Find where the given text appears and provide that cell's center as [x, y] coordinate. 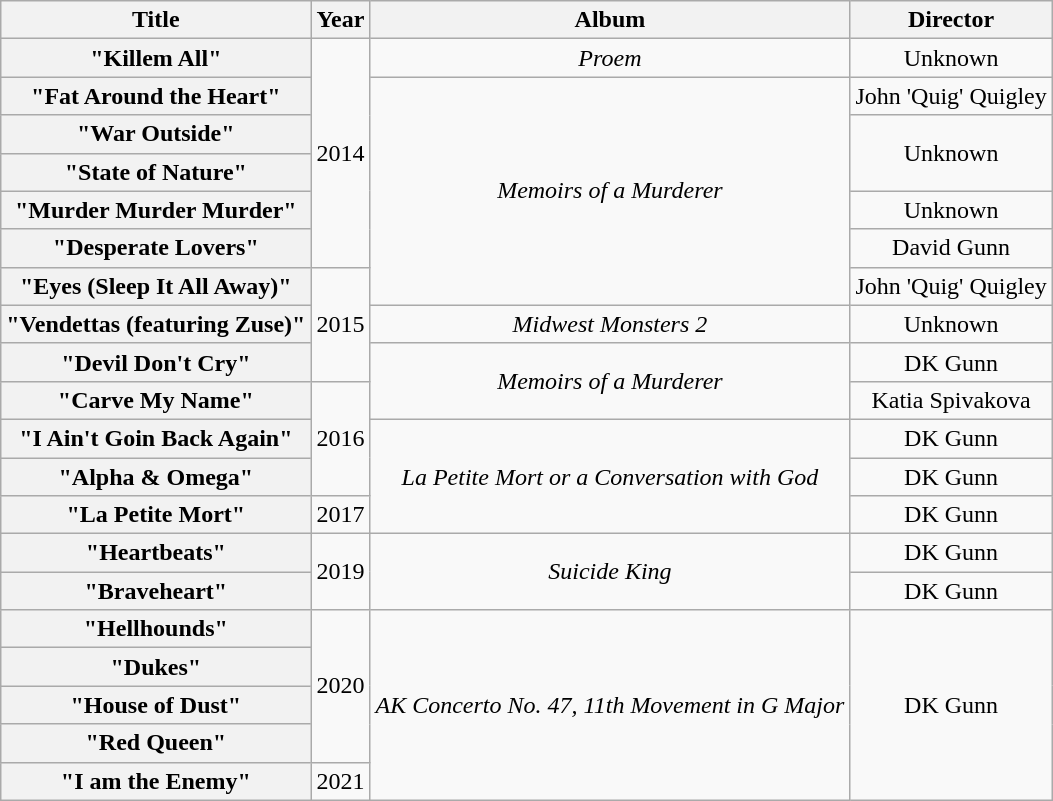
"Fat Around the Heart" [156, 96]
Year [340, 20]
Title [156, 20]
"Dukes" [156, 667]
Katia Spivakova [951, 400]
"Braveheart" [156, 591]
2017 [340, 515]
"Murder Murder Murder" [156, 210]
2019 [340, 572]
Proem [610, 58]
2015 [340, 324]
David Gunn [951, 248]
"Eyes (Sleep It All Away)" [156, 286]
"Alpha & Omega" [156, 477]
2021 [340, 781]
Midwest Monsters 2 [610, 324]
La Petite Mort or a Conversation with God [610, 476]
2016 [340, 438]
"Carve My Name" [156, 400]
Album [610, 20]
"House of Dust" [156, 705]
"Desperate Lovers" [156, 248]
"Vendettas (featuring Zuse)" [156, 324]
"I am the Enemy" [156, 781]
"I Ain't Goin Back Again" [156, 438]
"War Outside" [156, 134]
Director [951, 20]
"La Petite Mort" [156, 515]
2014 [340, 153]
"Heartbeats" [156, 553]
Suicide King [610, 572]
"Killem All" [156, 58]
"Red Queen" [156, 743]
"State of Nature" [156, 172]
2020 [340, 686]
"Hellhounds" [156, 629]
"Devil Don't Cry" [156, 362]
AK Concerto No. 47, 11th Movement in G Major [610, 705]
